Scan for the cell matching the given text and deliver its [X, Y] coordinate at center. 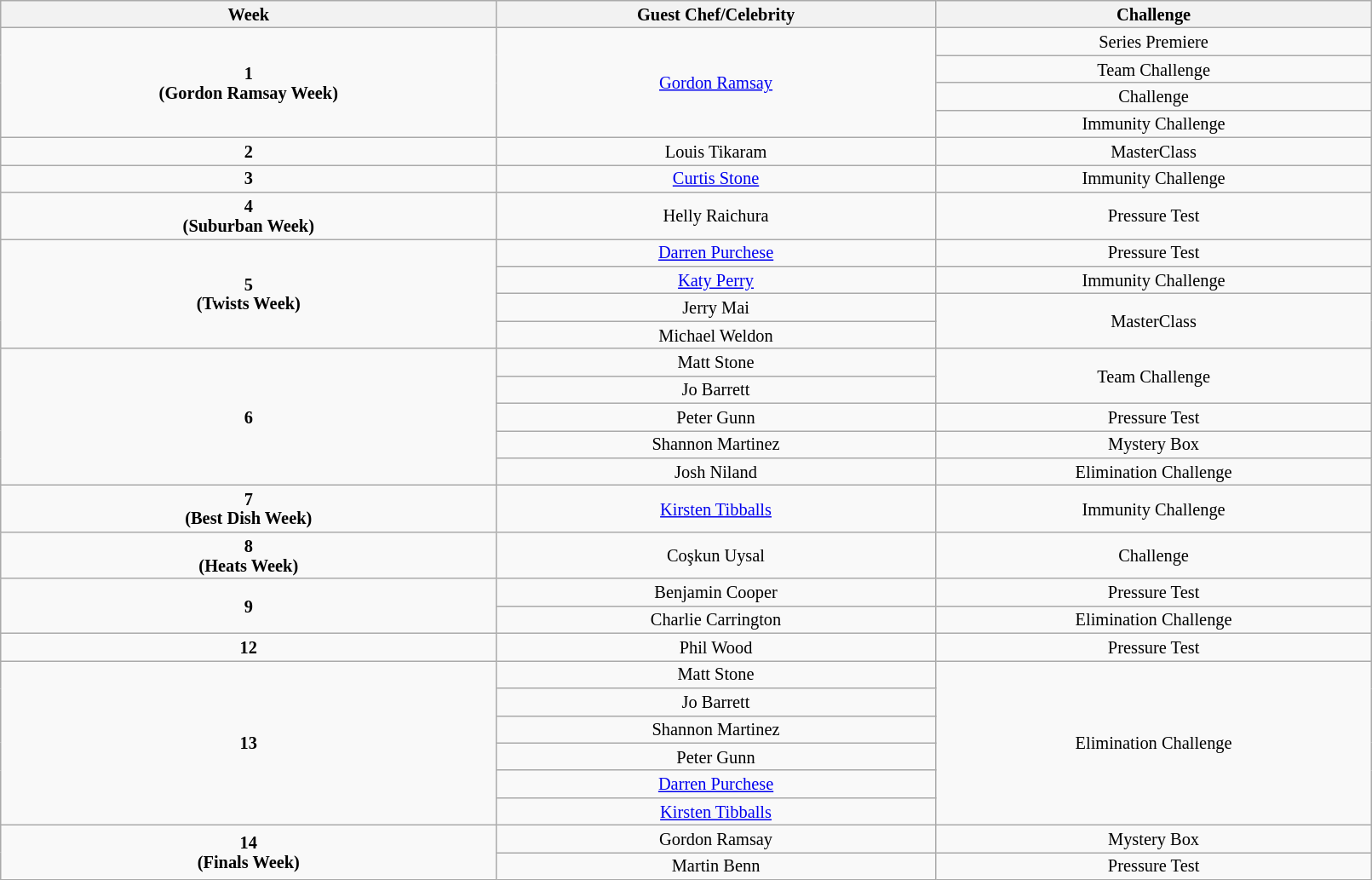
14(Finals Week) [249, 852]
1(Gordon Ramsay Week) [249, 82]
9 [249, 606]
Martin Benn [715, 866]
Benjamin Cooper [715, 592]
Phil Wood [715, 647]
2 [249, 151]
Josh Niland [715, 471]
Louis Tikaram [715, 151]
Charlie Carrington [715, 619]
12 [249, 647]
6 [249, 417]
5(Twists Week) [249, 293]
Helly Raichura [715, 215]
13 [249, 743]
Guest Chef/Celebrity [715, 14]
4(Suburban Week) [249, 215]
8(Heats Week) [249, 555]
Michael Weldon [715, 335]
Curtis Stone [715, 178]
Katy Perry [715, 279]
Jerry Mai [715, 307]
7(Best Dish Week) [249, 509]
Week [249, 14]
Series Premiere [1153, 41]
Coşkun Uysal [715, 555]
3 [249, 178]
